From the cell containing the given text, extract its center point as (x, y) coordinate. 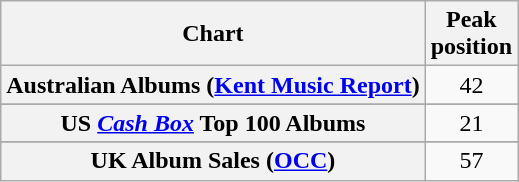
57 (471, 161)
Chart (213, 34)
US Cash Box Top 100 Albums (213, 123)
42 (471, 85)
21 (471, 123)
Australian Albums (Kent Music Report) (213, 85)
UK Album Sales (OCC) (213, 161)
Peakposition (471, 34)
